Search for the cell housing the specified text and yield its (x, y) center coordinate. 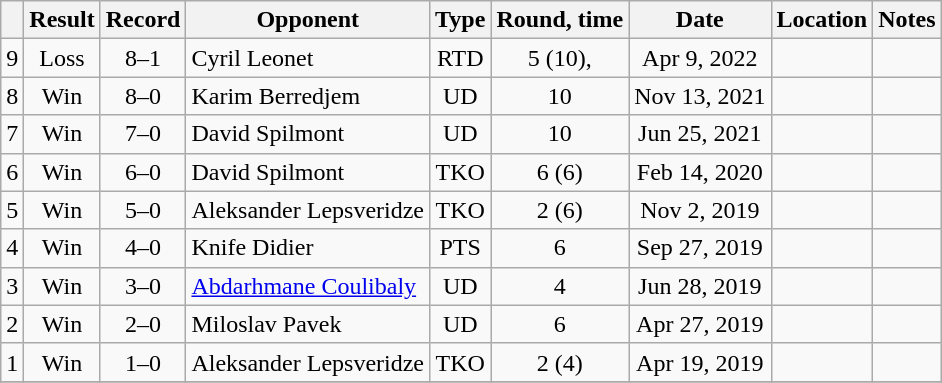
8–0 (143, 96)
9 (12, 58)
5 (12, 210)
7–0 (143, 134)
Apr 9, 2022 (700, 58)
Record (143, 20)
Round, time (560, 20)
6–0 (143, 172)
2–0 (143, 324)
Nov 13, 2021 (700, 96)
1–0 (143, 362)
2 (12, 324)
Opponent (308, 20)
2 (6) (560, 210)
6 (6) (560, 172)
7 (12, 134)
Nov 2, 2019 (700, 210)
Karim Berredjem (308, 96)
Feb 14, 2020 (700, 172)
3–0 (143, 286)
Abdarhmane Coulibaly (308, 286)
Notes (907, 20)
8 (12, 96)
Result (62, 20)
5–0 (143, 210)
2 (4) (560, 362)
Date (700, 20)
Knife Didier (308, 248)
3 (12, 286)
Jun 25, 2021 (700, 134)
Loss (62, 58)
Cyril Leonet (308, 58)
Location (822, 20)
Type (460, 20)
Apr 27, 2019 (700, 324)
4–0 (143, 248)
Sep 27, 2019 (700, 248)
RTD (460, 58)
Apr 19, 2019 (700, 362)
8–1 (143, 58)
Jun 28, 2019 (700, 286)
1 (12, 362)
5 (10), (560, 58)
PTS (460, 248)
Miloslav Pavek (308, 324)
